Scan for the cell matching the given text and deliver its [X, Y] coordinate at center. 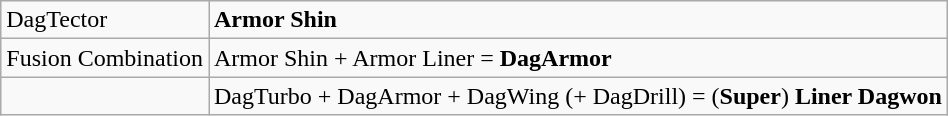
DagTurbo + DagArmor + DagWing (+ DagDrill) = (Super) Liner Dagwon [578, 96]
Armor Shin [578, 20]
Fusion Combination [105, 58]
Armor Shin + Armor Liner = DagArmor [578, 58]
DagTector [105, 20]
